Determine the [x, y] coordinate at the center of the cell enclosing the given text.  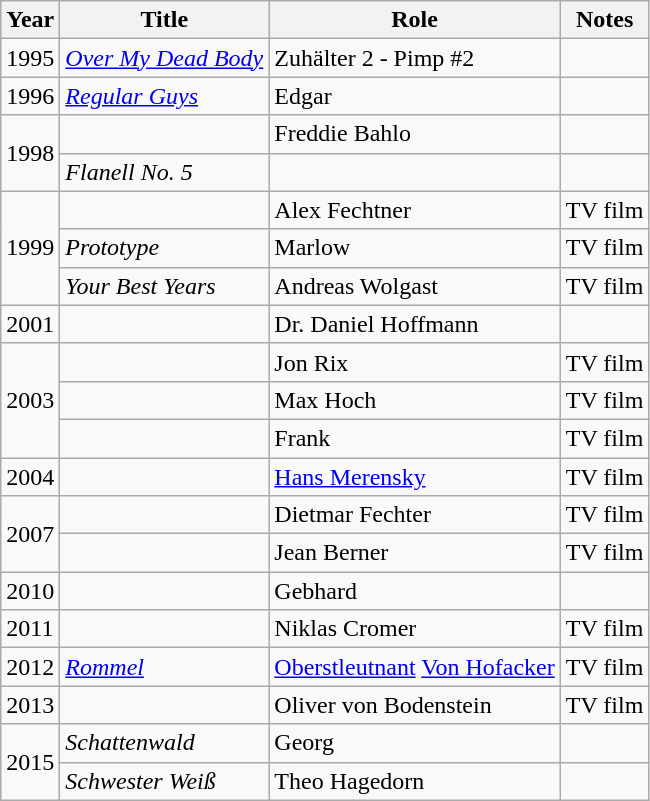
Zuhälter 2 - Pimp #2 [414, 58]
Rommel [164, 667]
Niklas Cromer [414, 629]
Gebhard [414, 591]
2013 [30, 705]
Freddie Bahlo [414, 134]
Dr. Daniel Hoffmann [414, 324]
Title [164, 20]
Marlow [414, 248]
Andreas Wolgast [414, 286]
Regular Guys [164, 96]
Schattenwald [164, 743]
Oberstleutnant Von Hofacker [414, 667]
1999 [30, 248]
Flanell No. 5 [164, 172]
Role [414, 20]
1995 [30, 58]
2012 [30, 667]
Over My Dead Body [164, 58]
Year [30, 20]
Notes [604, 20]
2007 [30, 534]
1996 [30, 96]
Jean Berner [414, 553]
Oliver von Bodenstein [414, 705]
Jon Rix [414, 362]
Dietmar Fechter [414, 515]
Hans Merensky [414, 477]
Prototype [164, 248]
Alex Fechtner [414, 210]
2015 [30, 762]
2011 [30, 629]
2001 [30, 324]
2004 [30, 477]
Frank [414, 438]
Max Hoch [414, 400]
1998 [30, 153]
Schwester Weiß [164, 781]
2010 [30, 591]
2003 [30, 400]
Edgar [414, 96]
Theo Hagedorn [414, 781]
Your Best Years [164, 286]
Georg [414, 743]
